For the text-containing cell, return its midpoint in (X, Y) coordinate format. 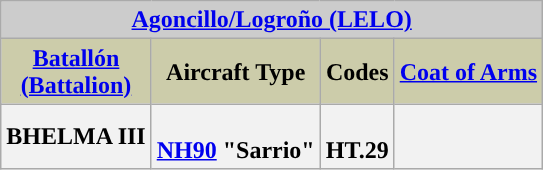
BHELMA III (76, 136)
Codes (357, 72)
NH90 "Sarrio" (236, 136)
Coat of Arms (468, 72)
HT.29 (357, 136)
Aircraft Type (236, 72)
Batallón(Battalion) (76, 72)
Agoncillo/Logroño (LELO) (272, 20)
